Return (X, Y) of the center of cell containing provided text 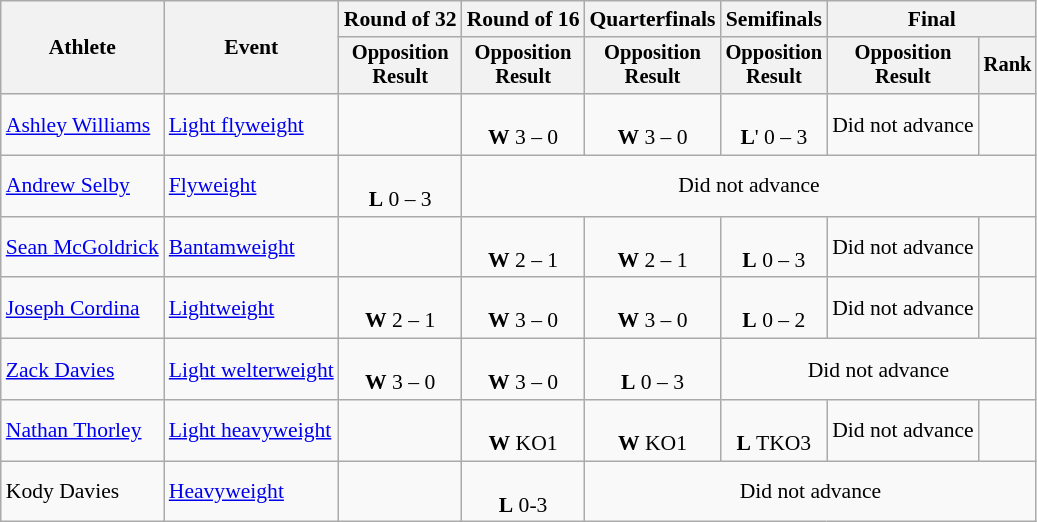
Sean McGoldrick (82, 248)
Zack Davies (82, 370)
Round of 32 (400, 19)
Joseph Cordina (82, 308)
Heavyweight (252, 492)
Round of 16 (524, 19)
Andrew Selby (82, 186)
Kody Davies (82, 492)
Bantamweight (252, 248)
L 0 – 2 (774, 308)
Light heavyweight (252, 430)
Final (932, 19)
Lightweight (252, 308)
Semifinals (774, 19)
L' 0 – 3 (774, 124)
L 0-3 (524, 492)
Nathan Thorley (82, 430)
L TKO3 (774, 430)
Ashley Williams (82, 124)
Light flyweight (252, 124)
Quarterfinals (653, 19)
Rank (1008, 66)
Light welterweight (252, 370)
Athlete (82, 48)
Flyweight (252, 186)
Event (252, 48)
